Capture the cell that displays the provided text and extract its [x, y] central coordinate. 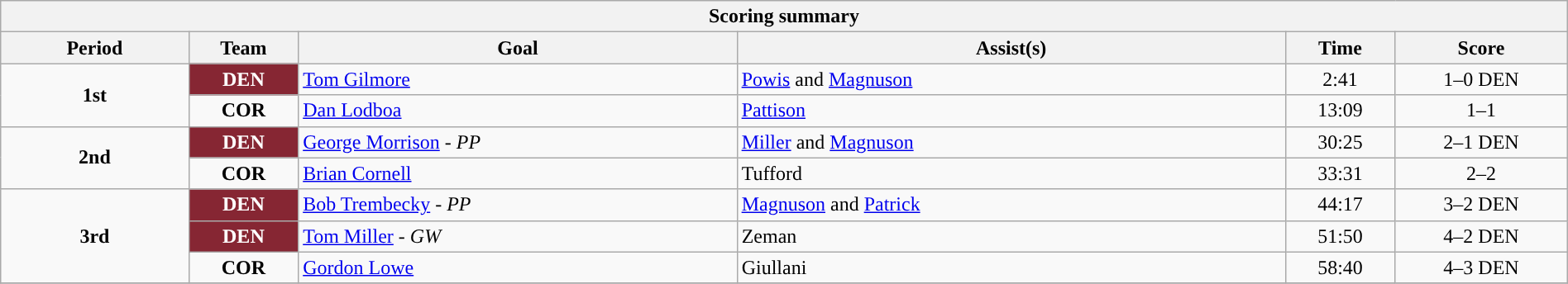
51:50 [1340, 236]
2–1 DEN [1481, 142]
Team [243, 48]
Period [94, 48]
30:25 [1340, 142]
Powis and Magnuson [1011, 79]
Tom Gilmore [518, 79]
Miller and Magnuson [1011, 142]
2nd [94, 158]
1–1 [1481, 111]
Brian Cornell [518, 173]
Pattison [1011, 111]
Goal [518, 48]
Tom Miller - GW [518, 236]
Tufford [1011, 173]
3–2 DEN [1481, 205]
Time [1340, 48]
Magnuson and Patrick [1011, 205]
Gordon Lowe [518, 267]
1st [94, 95]
13:09 [1340, 111]
3rd [94, 236]
Assist(s) [1011, 48]
Zeman [1011, 236]
2–2 [1481, 173]
33:31 [1340, 173]
Dan Lodboa [518, 111]
Score [1481, 48]
Scoring summary [784, 17]
4–2 DEN [1481, 236]
2:41 [1340, 79]
Giullani [1011, 267]
Bob Trembecky - PP [518, 205]
George Morrison - PP [518, 142]
44:17 [1340, 205]
58:40 [1340, 267]
1–0 DEN [1481, 79]
4–3 DEN [1481, 267]
